Find where the given text appears and provide that cell's center as (X, Y) coordinate. 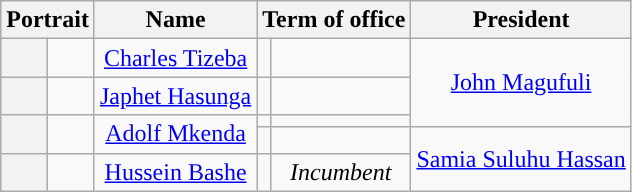
John Magufuli (521, 82)
Portrait (48, 20)
Name (175, 20)
Charles Tizeba (175, 58)
Samia Suluhu Hassan (521, 158)
Adolf Mkenda (175, 134)
Incumbent (341, 172)
Hussein Bashe (175, 172)
President (521, 20)
Term of office (334, 20)
Japhet Hasunga (175, 96)
